Scan for the cell matching the given text and deliver its (x, y) coordinate at center. 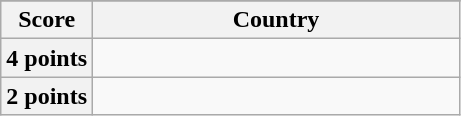
2 points (47, 96)
Country (276, 20)
4 points (47, 58)
Score (47, 20)
